Capture the cell that displays the provided text and extract its [X, Y] central coordinate. 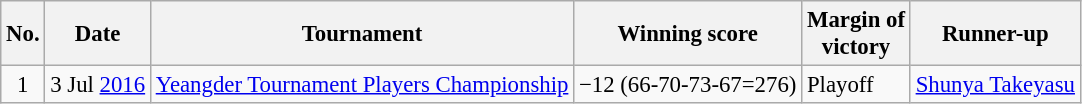
Winning score [688, 34]
−12 (66-70-73-67=276) [688, 85]
No. [23, 34]
1 [23, 85]
Shunya Takeyasu [995, 85]
Playoff [856, 85]
Runner-up [995, 34]
3 Jul 2016 [98, 85]
Margin ofvictory [856, 34]
Date [98, 34]
Yeangder Tournament Players Championship [362, 85]
Tournament [362, 34]
